Identify which cell holds the provided text, then report its [X, Y] central coordinate. 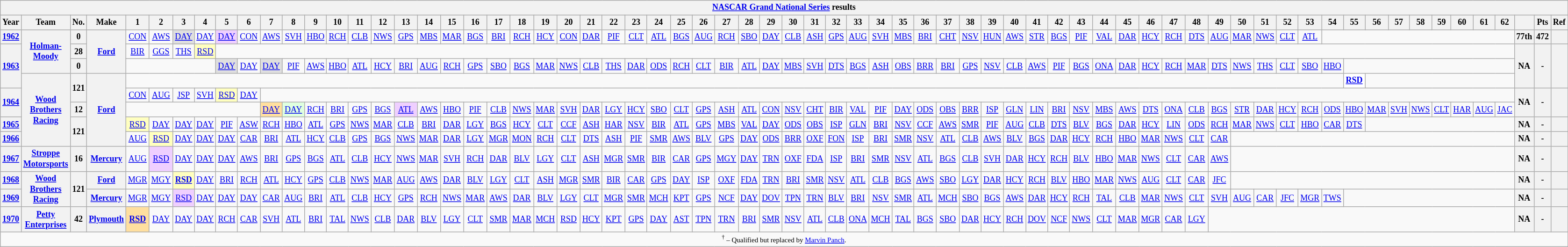
1964 [11, 102]
1965 [11, 124]
57 [1399, 22]
Pts [1543, 22]
26 [703, 22]
41 [1037, 22]
11 [360, 22]
52 [1287, 22]
Holman-Moody [46, 51]
14 [429, 22]
1969 [11, 198]
1 [137, 22]
27 [726, 22]
2 [161, 22]
46 [1151, 22]
53 [1310, 22]
5 [227, 22]
51 [1265, 22]
36 [925, 22]
13 [406, 22]
43 [1081, 22]
45 [1127, 22]
62 [1505, 22]
1962 [11, 36]
472 [1543, 36]
Make [107, 22]
1967 [11, 159]
ASW [249, 124]
19 [545, 22]
18 [522, 22]
37 [948, 22]
1968 [11, 180]
17 [499, 22]
58 [1421, 22]
20 [569, 22]
32 [837, 22]
39 [992, 22]
56 [1377, 22]
8 [294, 22]
30 [793, 22]
Stroppe Motorsports [46, 159]
33 [858, 22]
MON [522, 138]
47 [1174, 22]
24 [659, 22]
Petty Enterprises [46, 219]
50 [1242, 22]
3 [184, 22]
1970 [11, 219]
9 [316, 22]
No. [79, 22]
22 [614, 22]
15 [452, 22]
HUN [992, 36]
44 [1104, 22]
48 [1196, 22]
Ref [1559, 22]
25 [681, 22]
Year [11, 22]
AST [681, 219]
1966 [11, 138]
GGS [161, 51]
40 [1015, 22]
34 [881, 22]
59 [1441, 22]
77th [1525, 36]
JAC [1505, 109]
Plymouth [107, 219]
JSP [184, 95]
FON [837, 138]
6 [249, 22]
54 [1333, 22]
1963 [11, 66]
† – Qualified but replaced by Marvin Panch. [784, 240]
29 [771, 22]
23 [637, 22]
10 [337, 22]
60 [1462, 22]
61 [1484, 22]
55 [1354, 22]
TWS [1333, 198]
4 [205, 22]
21 [591, 22]
31 [815, 22]
NASCAR Grand National Series results [784, 7]
38 [970, 22]
49 [1219, 22]
7 [271, 22]
Team [46, 22]
35 [903, 22]
